For the text-containing cell, return its midpoint in (x, y) coordinate format. 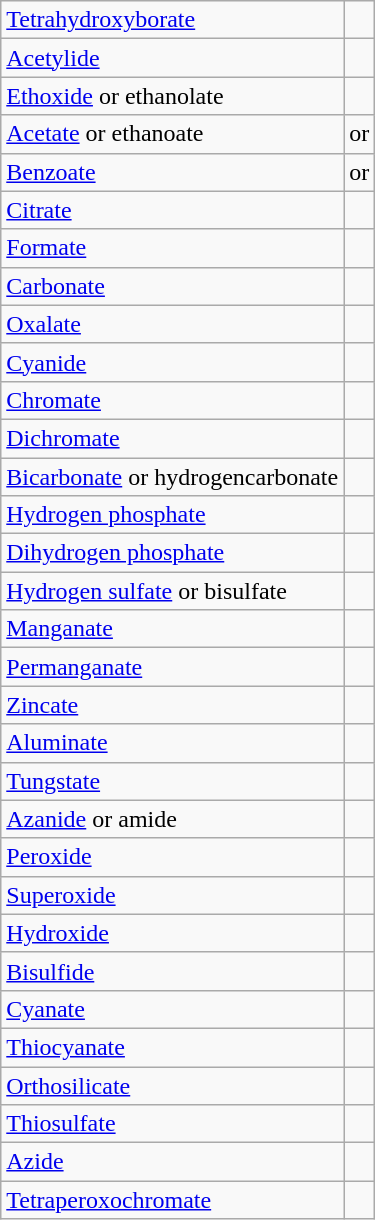
Bisulfide (172, 971)
Manganate (172, 629)
Tungstate (172, 781)
Citrate (172, 210)
Benzoate (172, 172)
Carbonate (172, 286)
Acetate or ethanoate (172, 134)
Thiocyanate (172, 1047)
Permanganate (172, 667)
Ethoxide or ethanolate (172, 96)
Dihydrogen phosphate (172, 553)
Acetylide (172, 58)
Azanide or amide (172, 819)
Cyanate (172, 1009)
Azide (172, 1162)
Tetrahydroxyborate (172, 20)
Chromate (172, 400)
Hydrogen phosphate (172, 515)
Hydrogen sulfate or bisulfate (172, 591)
Superoxide (172, 895)
Bicarbonate or hydrogencarbonate (172, 477)
Peroxide (172, 857)
Orthosilicate (172, 1085)
Formate (172, 248)
Zincate (172, 705)
Thiosulfate (172, 1124)
Dichromate (172, 438)
Oxalate (172, 324)
Cyanide (172, 362)
Hydroxide (172, 933)
Aluminate (172, 743)
Tetraperoxochromate (172, 1200)
